For the text-containing cell, return its midpoint in [x, y] coordinate format. 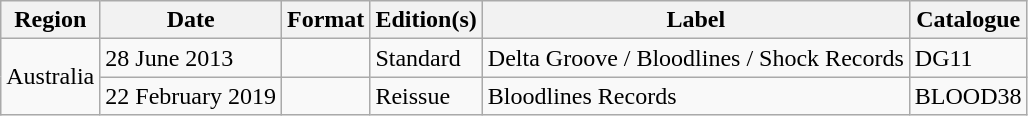
Delta Groove / Bloodlines / Shock Records [696, 58]
Catalogue [968, 20]
BLOOD38 [968, 96]
Format [326, 20]
28 June 2013 [191, 58]
Standard [426, 58]
Bloodlines Records [696, 96]
Edition(s) [426, 20]
Label [696, 20]
Region [50, 20]
Date [191, 20]
DG11 [968, 58]
Australia [50, 77]
Reissue [426, 96]
22 February 2019 [191, 96]
